Return the [x, y] coordinate for the center point of the cell that contains the specified text.  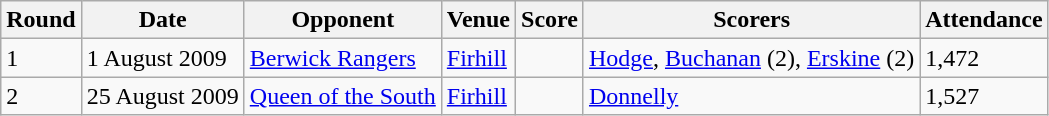
Scorers [751, 20]
Queen of the South [342, 96]
1,472 [984, 58]
1,527 [984, 96]
2 [41, 96]
Attendance [984, 20]
Hodge, Buchanan (2), Erskine (2) [751, 58]
1 [41, 58]
Venue [478, 20]
Score [550, 20]
Round [41, 20]
Opponent [342, 20]
1 August 2009 [162, 58]
Donnelly [751, 96]
25 August 2009 [162, 96]
Berwick Rangers [342, 58]
Date [162, 20]
